Detect which cell encompasses the target text, then output its [X, Y] center coordinate. 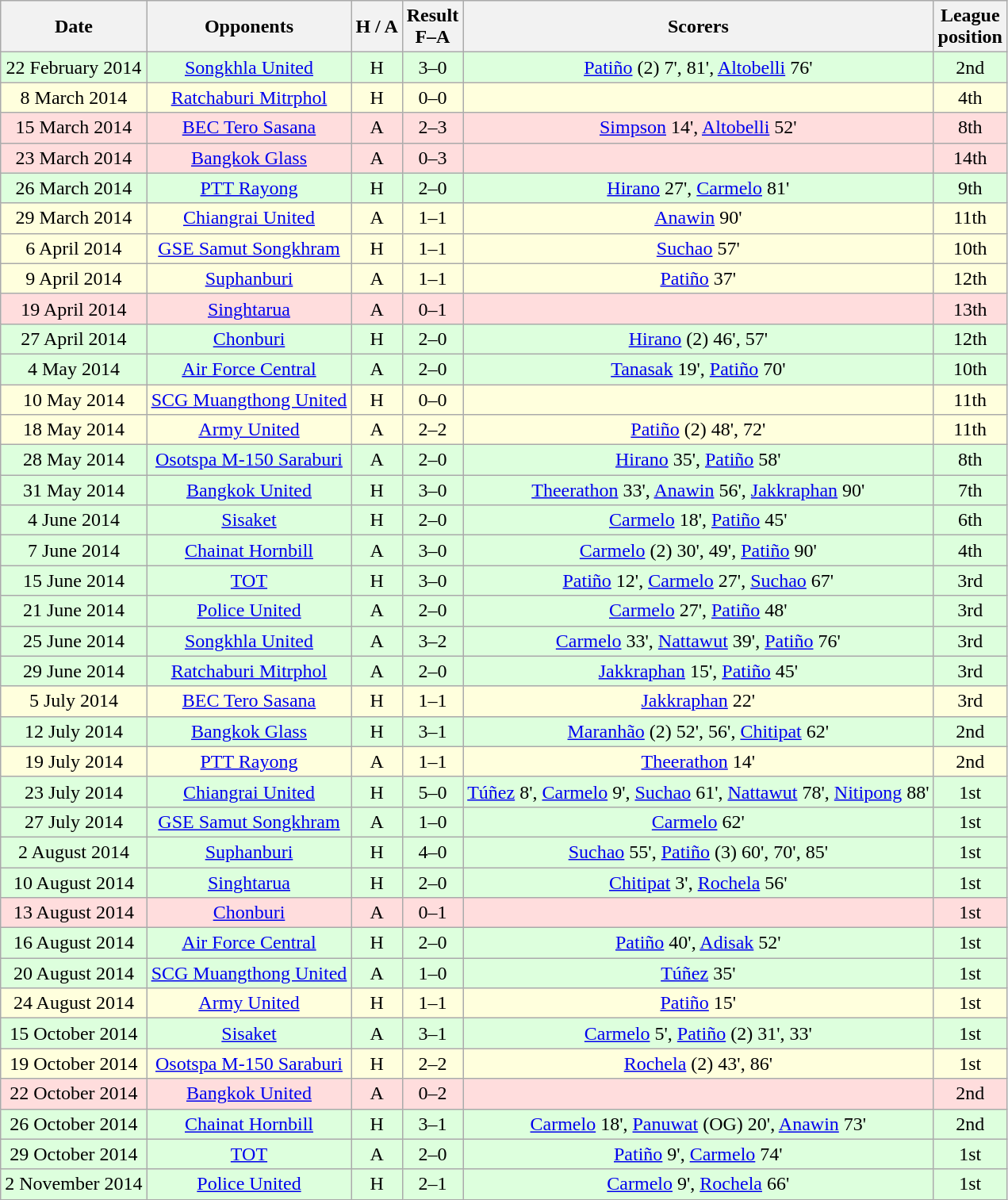
20 August 2014 [74, 973]
10 August 2014 [74, 883]
4 June 2014 [74, 520]
18 May 2014 [74, 430]
9th [970, 188]
29 October 2014 [74, 1154]
Simpson 14', Altobelli 52' [698, 128]
Carmelo 5', Patiño (2) 31', 33' [698, 1033]
5 July 2014 [74, 701]
Tanasak 19', Patiño 70' [698, 369]
Leagueposition [970, 27]
ResultF–A [432, 27]
Carmelo 33', Nattawut 39', Patiño 76' [698, 641]
Anawin 90' [698, 218]
Patiño 12', Carmelo 27', Suchao 67' [698, 581]
Patiño (2) 48', 72' [698, 430]
Patiño 37' [698, 278]
H / A [377, 27]
23 July 2014 [74, 792]
16 August 2014 [74, 943]
Carmelo (2) 30', 49', Patiño 90' [698, 550]
19 October 2014 [74, 1064]
Carmelo 18', Patiño 45' [698, 520]
Jakkraphan 22' [698, 701]
8 March 2014 [74, 98]
26 October 2014 [74, 1124]
Patiño 9', Carmelo 74' [698, 1154]
2–1 [432, 1184]
13th [970, 309]
26 March 2014 [74, 188]
22 February 2014 [74, 67]
Hirano 35', Patiño 58' [698, 460]
25 June 2014 [74, 641]
Patiño 40', Adisak 52' [698, 943]
Carmelo 27', Patiño 48' [698, 611]
Hirano (2) 46', 57' [698, 339]
7 June 2014 [74, 550]
4 May 2014 [74, 369]
Scorers [698, 27]
2 November 2014 [74, 1184]
3–2 [432, 641]
Theerathon 14' [698, 761]
Theerathon 33', Anawin 56', Jakkraphan 90' [698, 490]
Patiño 15' [698, 1003]
Opponents [249, 27]
9 April 2014 [74, 278]
Rochela (2) 43', 86' [698, 1064]
2–3 [432, 128]
13 August 2014 [74, 913]
24 August 2014 [74, 1003]
14th [970, 158]
Chitipat 3', Rochela 56' [698, 883]
Túñez 8', Carmelo 9', Suchao 61', Nattawut 78', Nitipong 88' [698, 792]
22 October 2014 [74, 1094]
29 June 2014 [74, 671]
Patiño (2) 7', 81', Altobelli 76' [698, 67]
Date [74, 27]
15 October 2014 [74, 1033]
Túñez 35' [698, 973]
6th [970, 520]
Suchao 57' [698, 248]
19 April 2014 [74, 309]
Carmelo 62' [698, 822]
Carmelo 18', Panuwat (OG) 20', Anawin 73' [698, 1124]
19 July 2014 [74, 761]
Maranhão (2) 52', 56', Chitipat 62' [698, 731]
12 July 2014 [74, 731]
27 April 2014 [74, 339]
2 August 2014 [74, 852]
Hirano 27', Carmelo 81' [698, 188]
15 June 2014 [74, 581]
4–0 [432, 852]
5–0 [432, 792]
0–3 [432, 158]
Jakkraphan 15', Patiño 45' [698, 671]
10 May 2014 [74, 399]
28 May 2014 [74, 460]
Carmelo 9', Rochela 66' [698, 1184]
23 March 2014 [74, 158]
29 March 2014 [74, 218]
0–2 [432, 1094]
Suchao 55', Patiño (3) 60', 70', 85' [698, 852]
31 May 2014 [74, 490]
7th [970, 490]
21 June 2014 [74, 611]
15 March 2014 [74, 128]
6 April 2014 [74, 248]
27 July 2014 [74, 822]
